Return the (x, y) coordinate for the center point of the cell that contains the specified text.  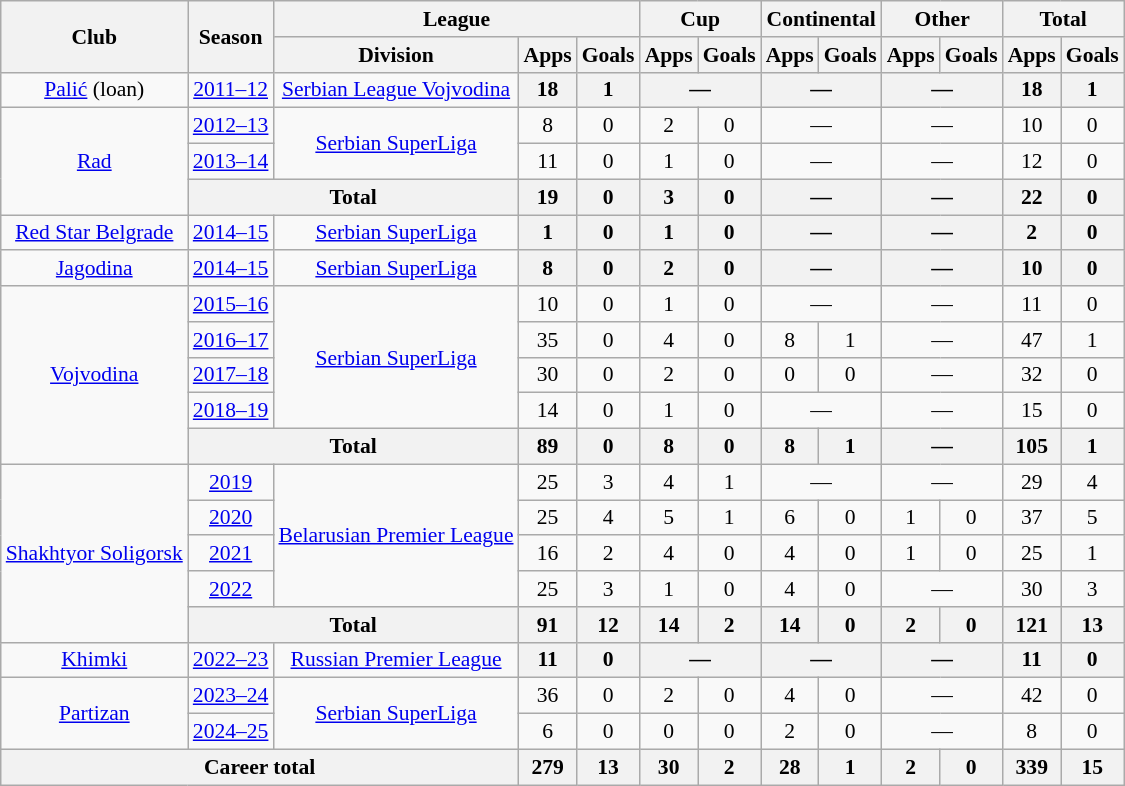
42 (1032, 696)
279 (548, 767)
Vojvodina (94, 375)
2022 (231, 589)
32 (1032, 375)
Season (231, 36)
339 (1032, 767)
Belarusian Premier League (396, 535)
2016–17 (231, 340)
105 (1032, 447)
2015–16 (231, 304)
89 (548, 447)
2013–14 (231, 162)
Rad (94, 162)
League (456, 19)
Palić (loan) (94, 90)
2022–23 (231, 660)
Club (94, 36)
Career total (260, 767)
2011–12 (231, 90)
Russian Premier League (396, 660)
2017–18 (231, 375)
Partizan (94, 714)
91 (548, 625)
29 (1032, 482)
47 (1032, 340)
35 (548, 340)
16 (548, 554)
2018–19 (231, 411)
37 (1032, 518)
Other (942, 19)
Serbian League Vojvodina (396, 90)
2020 (231, 518)
Jagodina (94, 269)
Shakhtyor Soligorsk (94, 553)
2021 (231, 554)
36 (548, 696)
2024–25 (231, 732)
2023–24 (231, 696)
121 (1032, 625)
2012–13 (231, 126)
19 (548, 197)
22 (1032, 197)
2019 (231, 482)
Division (396, 55)
Khimki (94, 660)
Red Star Belgrade (94, 233)
Cup (700, 19)
28 (790, 767)
Continental (822, 19)
